Scan for the cell matching the given text and deliver its (X, Y) coordinate at center. 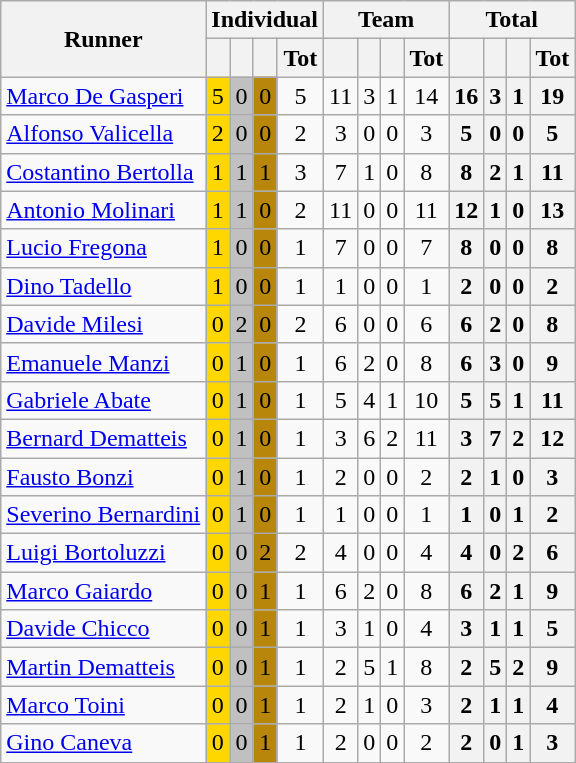
Individual (265, 20)
Luigi Bortoluzzi (104, 553)
Marco Gaiardo (104, 591)
Bernard Dematteis (104, 438)
Total (512, 20)
Marco De Gasperi (104, 96)
19 (552, 96)
Costantino Bertolla (104, 172)
Emanuele Manzi (104, 362)
Davide Milesi (104, 324)
Dino Tadello (104, 286)
Severino Bernardini (104, 515)
Martin Dematteis (104, 667)
Gabriele Abate (104, 400)
Fausto Bonzi (104, 477)
Davide Chicco (104, 629)
14 (426, 96)
13 (552, 210)
Gino Caneva (104, 743)
10 (426, 400)
Alfonso Valicella (104, 134)
Team (386, 20)
Antonio Molinari (104, 210)
Lucio Fregona (104, 248)
Marco Toini (104, 705)
16 (466, 96)
Runner (104, 39)
